Output the [x, y] coordinate of the center of the cell containing the given text.  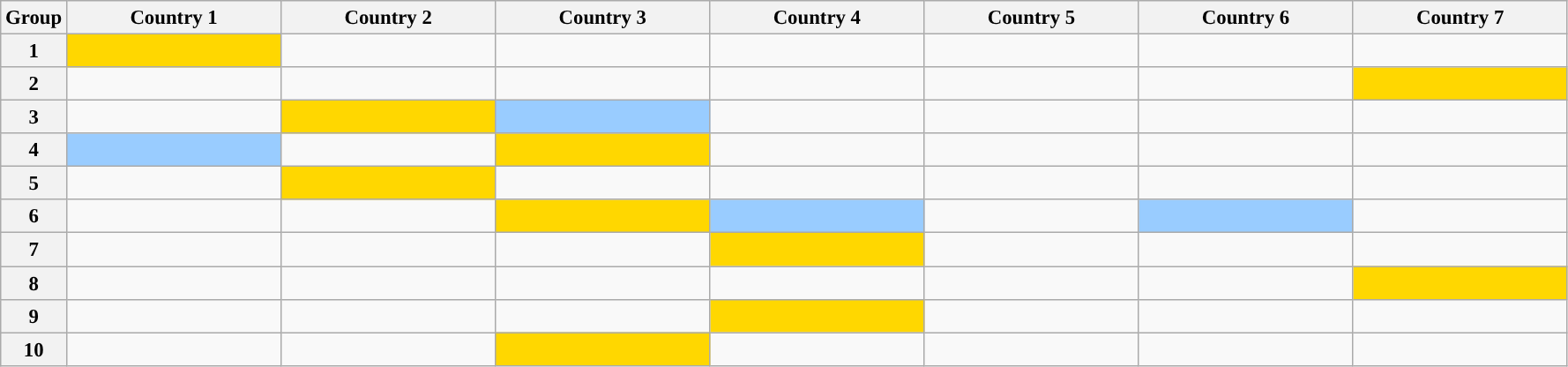
2 [34, 84]
Country 4 [817, 18]
Country 5 [1032, 18]
1 [34, 51]
Country 1 [175, 18]
Country 2 [388, 18]
Country 6 [1245, 18]
Group [34, 18]
Country 7 [1460, 18]
8 [34, 283]
10 [34, 349]
9 [34, 316]
6 [34, 216]
4 [34, 150]
7 [34, 250]
3 [34, 117]
5 [34, 183]
Country 3 [603, 18]
